Find where the given text appears and provide that cell's center as [x, y] coordinate. 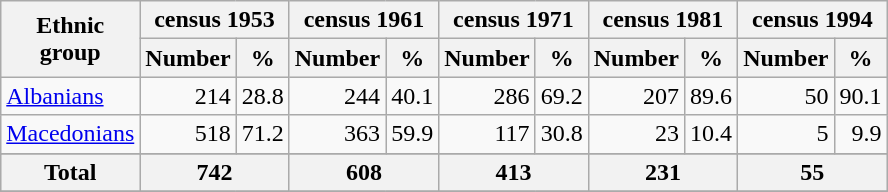
census 1994 [812, 20]
117 [487, 134]
census 1981 [662, 20]
30.8 [562, 134]
518 [188, 134]
214 [188, 96]
50 [786, 96]
Ethnicgroup [70, 39]
census 1961 [364, 20]
71.2 [262, 134]
207 [636, 96]
10.4 [712, 134]
231 [662, 172]
40.1 [412, 96]
286 [487, 96]
Macedonians [70, 134]
9.9 [860, 134]
413 [514, 172]
census 1971 [514, 20]
Total [70, 172]
90.1 [860, 96]
28.8 [262, 96]
5 [786, 134]
55 [812, 172]
608 [364, 172]
Albanians [70, 96]
742 [214, 172]
23 [636, 134]
244 [337, 96]
89.6 [712, 96]
59.9 [412, 134]
363 [337, 134]
census 1953 [214, 20]
69.2 [562, 96]
